From the cell containing the given text, extract its center point as (x, y) coordinate. 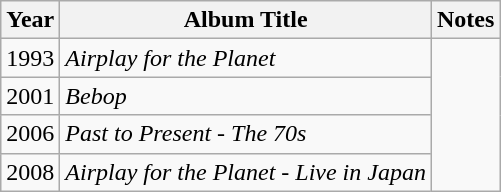
2006 (30, 134)
1993 (30, 58)
Bebop (246, 96)
Year (30, 20)
Past to Present - The 70s (246, 134)
Airplay for the Planet (246, 58)
Airplay for the Planet - Live in Japan (246, 172)
Notes (465, 20)
2008 (30, 172)
Album Title (246, 20)
2001 (30, 96)
